Identify which cell holds the provided text, then report its [x, y] central coordinate. 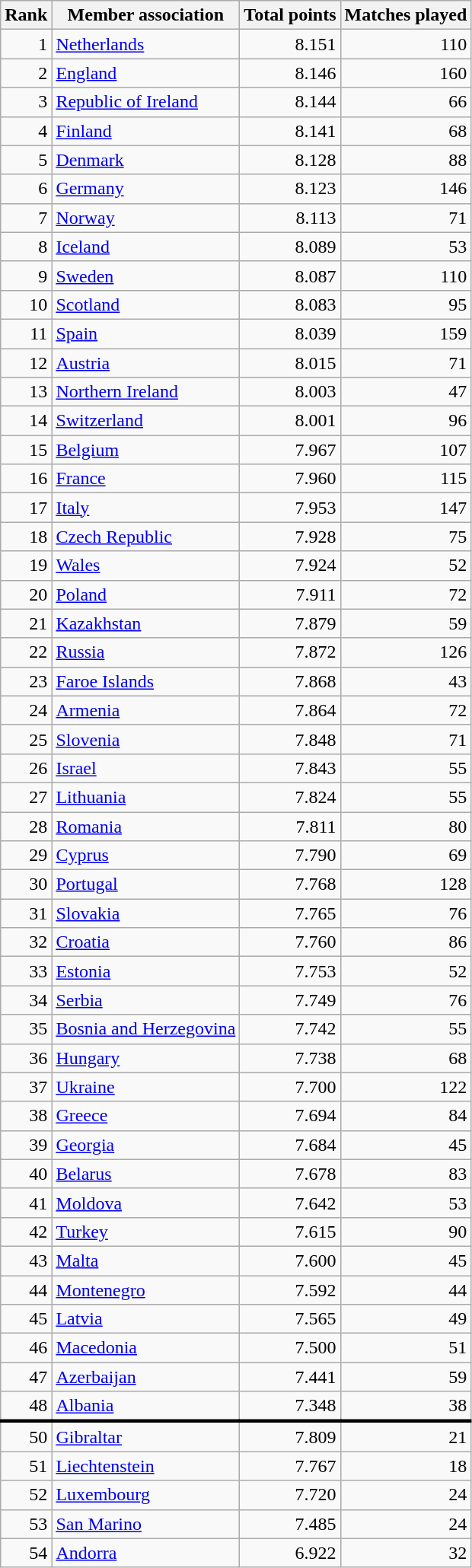
8.123 [290, 189]
Poland [146, 594]
7.592 [290, 1290]
160 [406, 73]
8.039 [290, 333]
Ukraine [146, 1087]
7.864 [290, 710]
10 [26, 304]
7.868 [290, 681]
7.738 [290, 1058]
7.768 [290, 884]
Sweden [146, 276]
23 [26, 681]
27 [26, 797]
Armenia [146, 710]
7.879 [290, 623]
7.953 [290, 508]
7.742 [290, 1029]
Republic of Ireland [146, 102]
Malta [146, 1260]
30 [26, 884]
7.749 [290, 1000]
7.809 [290, 1436]
7.615 [290, 1232]
3 [26, 102]
16 [26, 479]
66 [406, 102]
46 [26, 1348]
Luxembourg [146, 1495]
7.911 [290, 594]
Total points [290, 15]
San Marino [146, 1524]
2 [26, 73]
147 [406, 508]
Belgium [146, 450]
7 [26, 218]
7.753 [290, 971]
8 [26, 247]
Scotland [146, 304]
12 [26, 363]
75 [406, 537]
Georgia [146, 1145]
146 [406, 189]
6 [26, 189]
28 [26, 826]
Belarus [146, 1174]
7.924 [290, 566]
Gibraltar [146, 1436]
7.485 [290, 1524]
7.600 [290, 1260]
7.348 [290, 1407]
Kazakhstan [146, 623]
7.848 [290, 739]
13 [26, 392]
20 [26, 594]
7.694 [290, 1116]
25 [26, 739]
84 [406, 1116]
22 [26, 652]
11 [26, 333]
8.001 [290, 421]
Rank [26, 15]
7.824 [290, 797]
Albania [146, 1407]
9 [26, 276]
8.083 [290, 304]
Israel [146, 768]
107 [406, 450]
31 [26, 913]
7.720 [290, 1495]
33 [26, 971]
42 [26, 1232]
4 [26, 131]
90 [406, 1232]
Iceland [146, 247]
1 [26, 44]
122 [406, 1087]
8.089 [290, 247]
Latvia [146, 1319]
126 [406, 652]
Lithuania [146, 797]
Croatia [146, 942]
7.700 [290, 1087]
7.767 [290, 1466]
8.141 [290, 131]
35 [26, 1029]
7.811 [290, 826]
England [146, 73]
Turkey [146, 1232]
15 [26, 450]
Wales [146, 566]
Azerbaijan [146, 1377]
80 [406, 826]
Hungary [146, 1058]
7.790 [290, 856]
Denmark [146, 160]
8.003 [290, 392]
Slovakia [146, 913]
7.872 [290, 652]
128 [406, 884]
Germany [146, 189]
Portugal [146, 884]
6.922 [290, 1553]
34 [26, 1000]
8.113 [290, 218]
7.684 [290, 1145]
8.128 [290, 160]
Andorra [146, 1553]
7.500 [290, 1348]
7.441 [290, 1377]
7.765 [290, 913]
83 [406, 1174]
Italy [146, 508]
19 [26, 566]
26 [26, 768]
7.928 [290, 537]
Montenegro [146, 1290]
17 [26, 508]
159 [406, 333]
Czech Republic [146, 537]
Spain [146, 333]
Faroe Islands [146, 681]
36 [26, 1058]
86 [406, 942]
8.015 [290, 363]
Northern Ireland [146, 392]
8.087 [290, 276]
Moldova [146, 1203]
Finland [146, 131]
96 [406, 421]
40 [26, 1174]
54 [26, 1553]
8.151 [290, 44]
Switzerland [146, 421]
95 [406, 304]
Member association [146, 15]
48 [26, 1407]
Estonia [146, 971]
8.144 [290, 102]
41 [26, 1203]
Cyprus [146, 856]
Slovenia [146, 739]
29 [26, 856]
Matches played [406, 15]
8.146 [290, 73]
Serbia [146, 1000]
Macedonia [146, 1348]
7.843 [290, 768]
Norway [146, 218]
7.642 [290, 1203]
Greece [146, 1116]
14 [26, 421]
7.760 [290, 942]
Bosnia and Herzegovina [146, 1029]
115 [406, 479]
Russia [146, 652]
7.960 [290, 479]
37 [26, 1087]
Liechtenstein [146, 1466]
39 [26, 1145]
7.565 [290, 1319]
5 [26, 160]
69 [406, 856]
France [146, 479]
Austria [146, 363]
88 [406, 160]
49 [406, 1319]
7.967 [290, 450]
50 [26, 1436]
7.678 [290, 1174]
Romania [146, 826]
Netherlands [146, 44]
